Return the [X, Y] coordinate for the center point of the cell that contains the specified text.  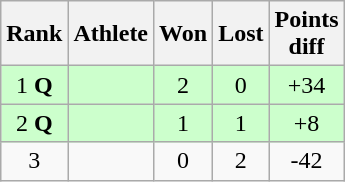
3 [34, 161]
+8 [306, 123]
Won [184, 34]
1 Q [34, 85]
Athlete [111, 34]
Lost [241, 34]
2 Q [34, 123]
+34 [306, 85]
Rank [34, 34]
-42 [306, 161]
Pointsdiff [306, 34]
